From the cell containing the given text, extract its center point as (X, Y) coordinate. 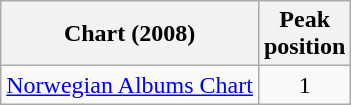
Norwegian Albums Chart (130, 85)
Peakposition (304, 34)
Chart (2008) (130, 34)
1 (304, 85)
